Identify which cell holds the provided text, then report its [X, Y] central coordinate. 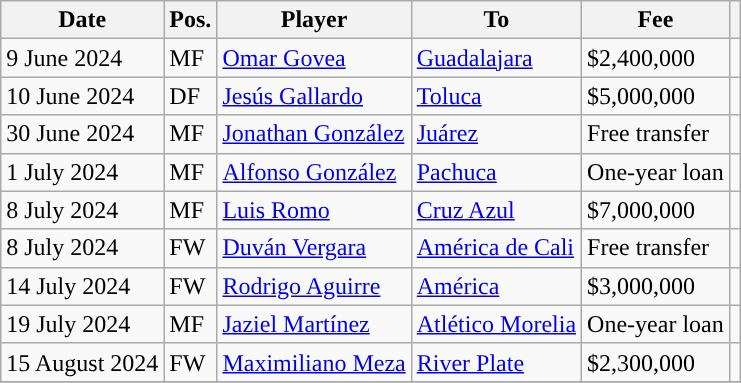
Rodrigo Aguirre [314, 286]
Pos. [190, 20]
Alfonso González [314, 172]
Juárez [496, 134]
Pachuca [496, 172]
América [496, 286]
15 August 2024 [82, 362]
Jaziel Martínez [314, 324]
10 June 2024 [82, 96]
Jonathan González [314, 134]
$2,400,000 [656, 58]
To [496, 20]
$7,000,000 [656, 210]
Duván Vergara [314, 248]
Jesús Gallardo [314, 96]
River Plate [496, 362]
Toluca [496, 96]
9 June 2024 [82, 58]
$5,000,000 [656, 96]
$3,000,000 [656, 286]
Atlético Morelia [496, 324]
América de Cali [496, 248]
DF [190, 96]
Cruz Azul [496, 210]
Guadalajara [496, 58]
14 July 2024 [82, 286]
Player [314, 20]
Omar Govea [314, 58]
$2,300,000 [656, 362]
19 July 2024 [82, 324]
Fee [656, 20]
Luis Romo [314, 210]
1 July 2024 [82, 172]
Date [82, 20]
30 June 2024 [82, 134]
Maximiliano Meza [314, 362]
